Pinpoint the cell where the given text exists, returning its (x, y) midpoint coordinate. 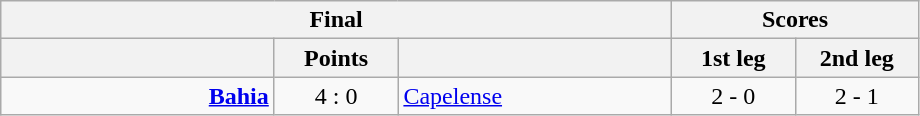
Final (336, 20)
2nd leg (857, 58)
4 : 0 (336, 96)
Scores (794, 20)
Capelense (535, 96)
Points (336, 58)
Bahia (138, 96)
1st leg (733, 58)
2 - 0 (733, 96)
2 - 1 (857, 96)
